Determine the (X, Y) coordinate at the center of the cell enclosing the given text.  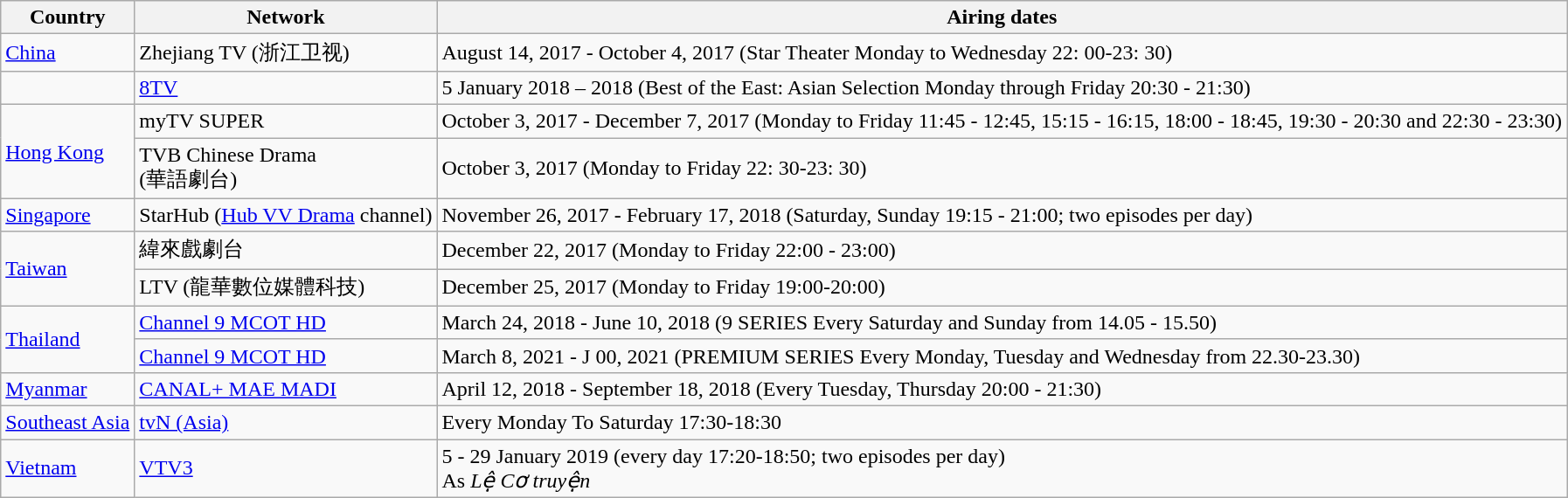
Airing dates (1002, 17)
myTV SUPER (286, 121)
緯來戲劇台 (286, 250)
CANAL+ MAE MADI (286, 389)
tvN (Asia) (286, 422)
November 26, 2017 - February 17, 2018 (Saturday, Sunday 19:15 - 21:00; two episodes per day) (1002, 215)
5 January 2018 – 2018 (Best of the East: Asian Selection Monday through Friday 20:30 - 21:30) (1002, 87)
Singapore (68, 215)
VTV3 (286, 468)
Network (286, 17)
Thailand (68, 339)
8TV (286, 87)
Hong Kong (68, 151)
5 - 29 January 2019 (every day 17:20-18:50; two episodes per day)As Lệ Cơ truyện (1002, 468)
October 3, 2017 (Monday to Friday 22: 30-23: 30) (1002, 169)
Southeast Asia (68, 422)
LTV (龍華數位媒體科技) (286, 288)
December 22, 2017 (Monday to Friday 22:00 - 23:00) (1002, 250)
Myanmar (68, 389)
March 24, 2018 - June 10, 2018 (9 SERIES Every Saturday and Sunday from 14.05 - 15.50) (1002, 322)
August 14, 2017 - October 4, 2017 (Star Theater Monday to Wednesday 22: 00-23: 30) (1002, 52)
March 8, 2021 - J 00, 2021 (PREMIUM SERIES Every Monday, Tuesday and Wednesday from 22.30-23.30) (1002, 356)
TVB Chinese Drama(華語劇台) (286, 169)
Every Monday To Saturday 17:30-18:30 (1002, 422)
Vietnam (68, 468)
October 3, 2017 - December 7, 2017 (Monday to Friday 11:45 - 12:45, 15:15 - 16:15, 18:00 - 18:45, 19:30 - 20:30 and 22:30 - 23:30) (1002, 121)
Zhejiang TV (浙江卫视) (286, 52)
Country (68, 17)
China (68, 52)
Taiwan (68, 269)
April 12, 2018 - September 18, 2018 (Every Tuesday, Thursday 20:00 - 21:30) (1002, 389)
StarHub (Hub VV Drama channel) (286, 215)
December 25, 2017 (Monday to Friday 19:00-20:00) (1002, 288)
